Provide the (x, y) coordinate of the cell's center where the given text is located.  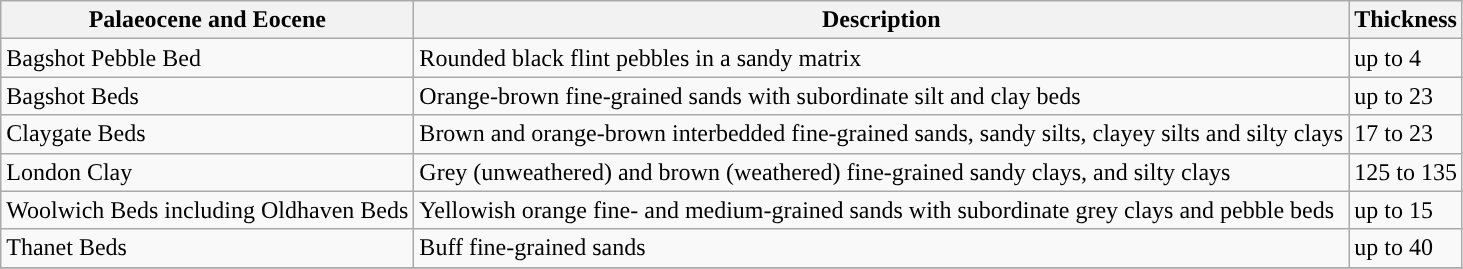
Buff fine-grained sands (882, 248)
up to 15 (1406, 210)
Brown and orange-brown interbedded fine-grained sands, sandy silts, clayey silts and silty clays (882, 134)
125 to 135 (1406, 172)
up to 40 (1406, 248)
Thickness (1406, 20)
Grey (unweathered) and brown (weathered) fine-grained sandy clays, and silty clays (882, 172)
up to 4 (1406, 58)
Yellowish orange fine- and medium-grained sands with subordinate grey clays and pebble beds (882, 210)
Rounded black flint pebbles in a sandy matrix (882, 58)
Thanet Beds (208, 248)
up to 23 (1406, 96)
Palaeocene and Eocene (208, 20)
Claygate Beds (208, 134)
Bagshot Beds (208, 96)
Orange-brown fine-grained sands with subordinate silt and clay beds (882, 96)
London Clay (208, 172)
Woolwich Beds including Oldhaven Beds (208, 210)
Bagshot Pebble Bed (208, 58)
17 to 23 (1406, 134)
Description (882, 20)
